Capture the cell that displays the provided text and extract its (X, Y) central coordinate. 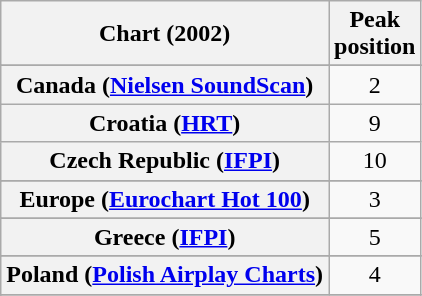
Peakposition (375, 34)
4 (375, 275)
9 (375, 123)
3 (375, 199)
10 (375, 161)
Poland (Polish Airplay Charts) (165, 275)
Czech Republic (IFPI) (165, 161)
5 (375, 237)
Chart (2002) (165, 34)
Europe (Eurochart Hot 100) (165, 199)
Greece (IFPI) (165, 237)
2 (375, 85)
Canada (Nielsen SoundScan) (165, 85)
Croatia (HRT) (165, 123)
